Identify which cell holds the provided text, then report its (x, y) central coordinate. 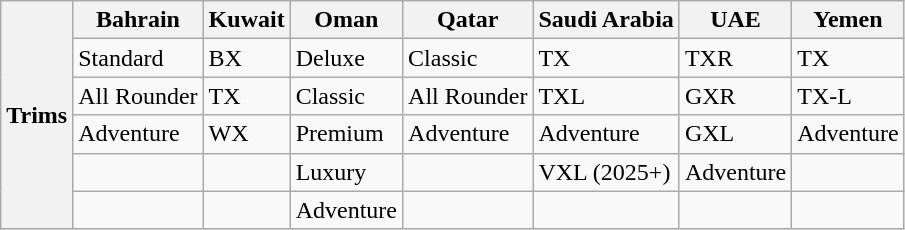
VXL (2025+) (606, 172)
Oman (346, 20)
Yemen (848, 20)
Qatar (468, 20)
GXR (735, 96)
Standard (138, 58)
Trims (37, 115)
TXR (735, 58)
TXL (606, 96)
GXL (735, 134)
Bahrain (138, 20)
UAE (735, 20)
TX-L (848, 96)
Deluxe (346, 58)
Luxury (346, 172)
BX (246, 58)
Kuwait (246, 20)
Premium (346, 134)
WX (246, 134)
Saudi Arabia (606, 20)
